Output the (x, y) coordinate of the center of the cell containing the given text.  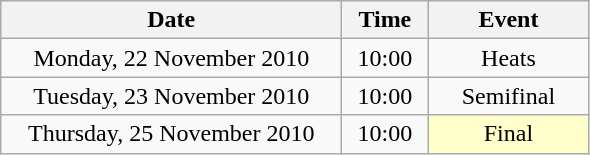
Time (385, 20)
Tuesday, 23 November 2010 (172, 96)
Date (172, 20)
Final (508, 134)
Thursday, 25 November 2010 (172, 134)
Monday, 22 November 2010 (172, 58)
Heats (508, 58)
Event (508, 20)
Semifinal (508, 96)
